Search for the cell housing the specified text and yield its (X, Y) center coordinate. 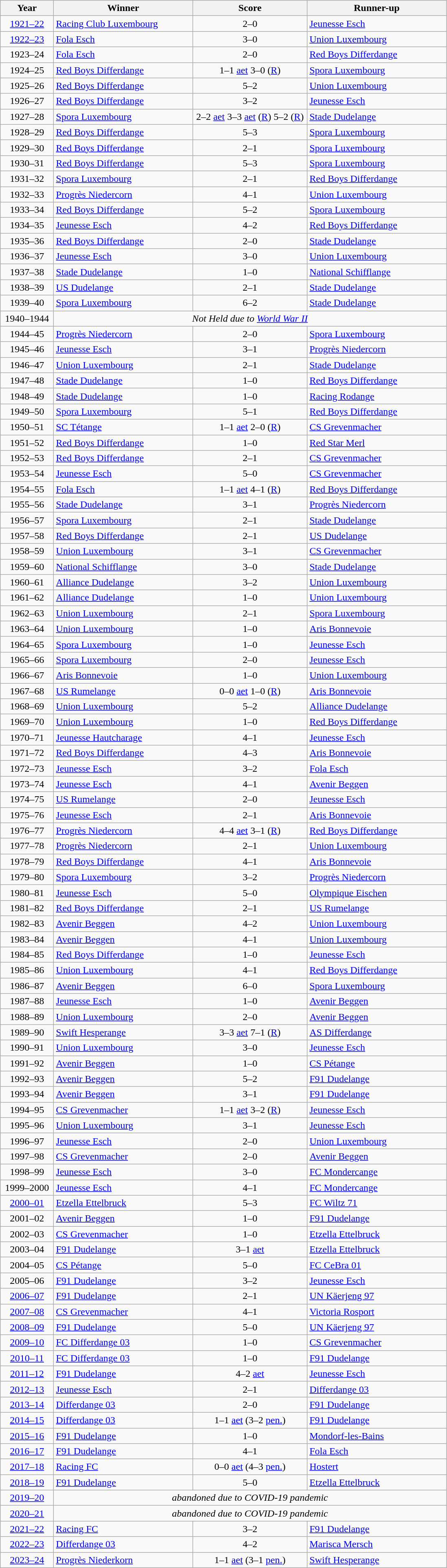
Year (27, 8)
1996–97 (27, 1141)
1925–26 (27, 86)
2012–13 (27, 1389)
1924–25 (27, 70)
1982–83 (27, 923)
1983–84 (27, 939)
2016–17 (27, 1451)
1954–55 (27, 489)
1–1 aet 3–2 (R) (250, 1110)
2011–12 (27, 1374)
2017–18 (27, 1467)
1971–72 (27, 753)
1921–22 (27, 24)
Runner-up (377, 8)
Hostert (377, 1467)
6–2 (250, 303)
2002–03 (27, 1234)
1–1 aet 2–0 (R) (250, 427)
2013–14 (27, 1405)
1931–32 (27, 179)
1945–46 (27, 349)
2015–16 (27, 1435)
Racing Club Luxembourg (123, 24)
1978–79 (27, 861)
1934–35 (27, 225)
1950–51 (27, 427)
1938–39 (27, 287)
1962–63 (27, 613)
1999–2000 (27, 1188)
1988–89 (27, 1017)
1956–57 (27, 520)
1977–78 (27, 846)
1935–36 (27, 241)
1944–45 (27, 334)
1929–30 (27, 148)
1980–81 (27, 892)
0–0 aet (4–3 pen.) (250, 1467)
1947–48 (27, 380)
0–0 aet 1–0 (R) (250, 691)
1960–61 (27, 582)
2023–24 (27, 1560)
Marisca Mersch (377, 1544)
Racing Rodange (377, 396)
1937–38 (27, 272)
1976–77 (27, 830)
1997–98 (27, 1156)
1987–88 (27, 1001)
1974–75 (27, 799)
1952–53 (27, 458)
1966–67 (27, 675)
Victoria Rosport (377, 1312)
Winner (123, 8)
FC Wiltz 71 (377, 1203)
2001–02 (27, 1219)
2007–08 (27, 1312)
1953–54 (27, 474)
1998–99 (27, 1172)
1955–56 (27, 505)
1940–1944 (27, 318)
1936–37 (27, 256)
1946–47 (27, 365)
Score (250, 8)
1923–24 (27, 55)
Olympique Eischen (377, 892)
2005–06 (27, 1281)
4–2 aet (250, 1374)
1927–28 (27, 117)
1991–92 (27, 1063)
Jeunesse Hautcharage (123, 738)
1992–93 (27, 1079)
1994–95 (27, 1110)
1969–70 (27, 722)
1926–27 (27, 101)
1963–64 (27, 629)
1–1 aet 4–1 (R) (250, 489)
5–1 (250, 411)
2004–05 (27, 1265)
1979–80 (27, 877)
1981–82 (27, 908)
1993–94 (27, 1094)
1989–90 (27, 1032)
1–1 aet (3–2 pen.) (250, 1420)
1972–73 (27, 769)
1–1 aet (3–1 pen.) (250, 1560)
2021–22 (27, 1529)
AS Differdange (377, 1032)
1990–91 (27, 1048)
1964–65 (27, 644)
FC CeBra 01 (377, 1265)
1930–31 (27, 163)
1995–96 (27, 1125)
SC Tétange (123, 427)
2014–15 (27, 1420)
2009–10 (27, 1343)
2006–07 (27, 1296)
Progrès Niederkorn (123, 1560)
1948–49 (27, 396)
1922–23 (27, 39)
2010–11 (27, 1358)
3–1 aet (250, 1250)
4–3 (250, 753)
2020–21 (27, 1513)
1951–52 (27, 442)
1961–62 (27, 598)
1933–34 (27, 210)
2003–04 (27, 1250)
1959–60 (27, 567)
2–2 aet 3–3 aet (R) 5–2 (R) (250, 117)
1984–85 (27, 955)
1932–33 (27, 194)
2000–01 (27, 1203)
1973–74 (27, 784)
1–1 aet 3–0 (R) (250, 70)
3–3 aet 7–1 (R) (250, 1032)
2018–19 (27, 1482)
2022–23 (27, 1544)
1957–58 (27, 536)
1949–50 (27, 411)
2008–09 (27, 1327)
Red Star Merl (377, 442)
1939–40 (27, 303)
1928–29 (27, 132)
1968–69 (27, 707)
1967–68 (27, 691)
2019–20 (27, 1498)
6–0 (250, 986)
1970–71 (27, 738)
1958–59 (27, 551)
Mondorf-les-Bains (377, 1435)
1986–87 (27, 986)
1985–86 (27, 970)
Not Held due to World War II (250, 318)
1975–76 (27, 815)
4–4 aet 3–1 (R) (250, 830)
1965–66 (27, 660)
